Output the (X, Y) coordinate of the center of the cell containing the given text.  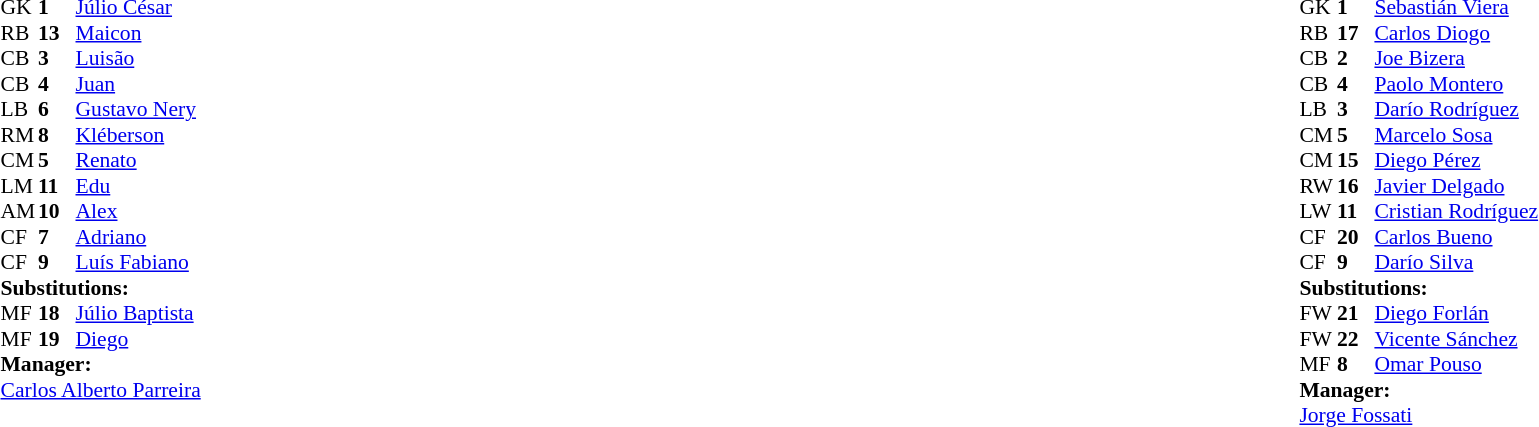
Paolo Montero (1456, 84)
Joe Bizera (1456, 59)
Omar Pouso (1456, 365)
15 (1356, 161)
Cristian Rodríguez (1456, 211)
Vicente Sánchez (1456, 339)
Luís Fabiano (138, 263)
Diego (138, 339)
Darío Rodríguez (1456, 109)
17 (1356, 33)
7 (57, 237)
Adriano (138, 237)
Gustavo Nery (138, 109)
Maicon (138, 33)
Carlos Diogo (1456, 33)
21 (1356, 313)
Javier Delgado (1456, 186)
Carlos Bueno (1456, 237)
AM (19, 211)
Renato (138, 161)
Luisão (138, 59)
Diego Forlán (1456, 313)
LW (1318, 211)
Marcelo Sosa (1456, 135)
RM (19, 135)
18 (57, 313)
2 (1356, 59)
16 (1356, 186)
10 (57, 211)
Edu (138, 186)
Júlio Baptista (138, 313)
13 (57, 33)
Darío Silva (1456, 263)
20 (1356, 237)
Alex (138, 211)
Kléberson (138, 135)
6 (57, 109)
LM (19, 186)
Diego Pérez (1456, 161)
19 (57, 339)
Juan (138, 84)
RW (1318, 186)
Carlos Alberto Parreira (100, 390)
22 (1356, 339)
